Locate the cell with the specified text and output its [X, Y] center coordinate. 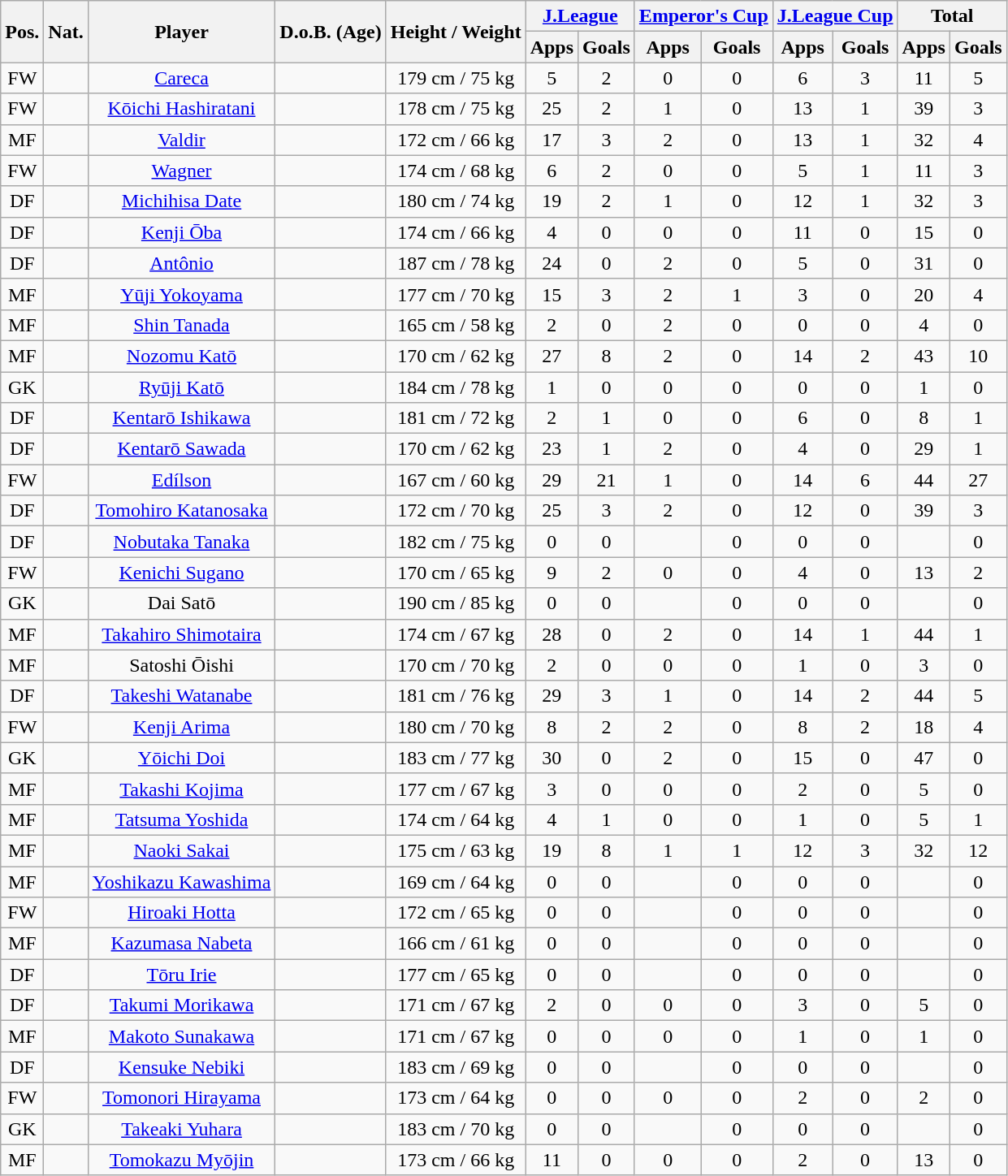
178 cm / 75 kg [456, 109]
Takeaki Yuhara [182, 1129]
Michihisa Date [182, 201]
177 cm / 65 kg [456, 975]
Tomohiro Katanosaka [182, 511]
J.League [580, 16]
Kentarō Sawada [182, 449]
Ryūji Katō [182, 387]
183 cm / 77 kg [456, 758]
Tomonori Hirayama [182, 1098]
Wagner [182, 171]
Nobutaka Tanaka [182, 542]
170 cm / 70 kg [456, 665]
181 cm / 72 kg [456, 418]
Pos. [23, 32]
174 cm / 67 kg [456, 634]
Takumi Morikawa [182, 1005]
Yōichi Doi [182, 758]
Dai Satō [182, 603]
182 cm / 75 kg [456, 542]
Height / Weight [456, 32]
172 cm / 66 kg [456, 140]
Yoshikazu Kawashima [182, 881]
Valdir [182, 140]
30 [552, 758]
10 [978, 356]
Takeshi Watanabe [182, 696]
18 [924, 727]
165 cm / 58 kg [456, 325]
173 cm / 66 kg [456, 1160]
23 [552, 449]
Careca [182, 78]
9 [552, 573]
172 cm / 65 kg [456, 913]
Tatsuma Yoshida [182, 819]
177 cm / 70 kg [456, 294]
170 cm / 65 kg [456, 573]
179 cm / 75 kg [456, 78]
47 [924, 758]
172 cm / 70 kg [456, 511]
Kenichi Sugano [182, 573]
43 [924, 356]
Player [182, 32]
Yūji Yokoyama [182, 294]
21 [607, 480]
Naoki Sakai [182, 850]
Kensuke Nebiki [182, 1067]
174 cm / 68 kg [456, 171]
174 cm / 64 kg [456, 819]
31 [924, 263]
167 cm / 60 kg [456, 480]
Hiroaki Hotta [182, 913]
Kenji Arima [182, 727]
184 cm / 78 kg [456, 387]
Kenji Ōba [182, 232]
Edílson [182, 480]
187 cm / 78 kg [456, 263]
Shin Tanada [182, 325]
177 cm / 67 kg [456, 789]
Satoshi Ōishi [182, 665]
D.o.B. (Age) [331, 32]
24 [552, 263]
180 cm / 74 kg [456, 201]
20 [924, 294]
175 cm / 63 kg [456, 850]
Tomokazu Myōjin [182, 1160]
Nat. [66, 32]
180 cm / 70 kg [456, 727]
Kazumasa Nabeta [182, 944]
Tōru Irie [182, 975]
28 [552, 634]
173 cm / 64 kg [456, 1098]
17 [552, 140]
Total [952, 16]
174 cm / 66 kg [456, 232]
181 cm / 76 kg [456, 696]
Takashi Kojima [182, 789]
183 cm / 70 kg [456, 1129]
Antônio [182, 263]
169 cm / 64 kg [456, 881]
Takahiro Shimotaira [182, 634]
Emperor's Cup [703, 16]
J.League Cup [835, 16]
166 cm / 61 kg [456, 944]
183 cm / 69 kg [456, 1067]
Kentarō Ishikawa [182, 418]
190 cm / 85 kg [456, 603]
Nozomu Katō [182, 356]
Makoto Sunakawa [182, 1036]
Kōichi Hashiratani [182, 109]
